Find where the given text appears and provide that cell's center as [X, Y] coordinate. 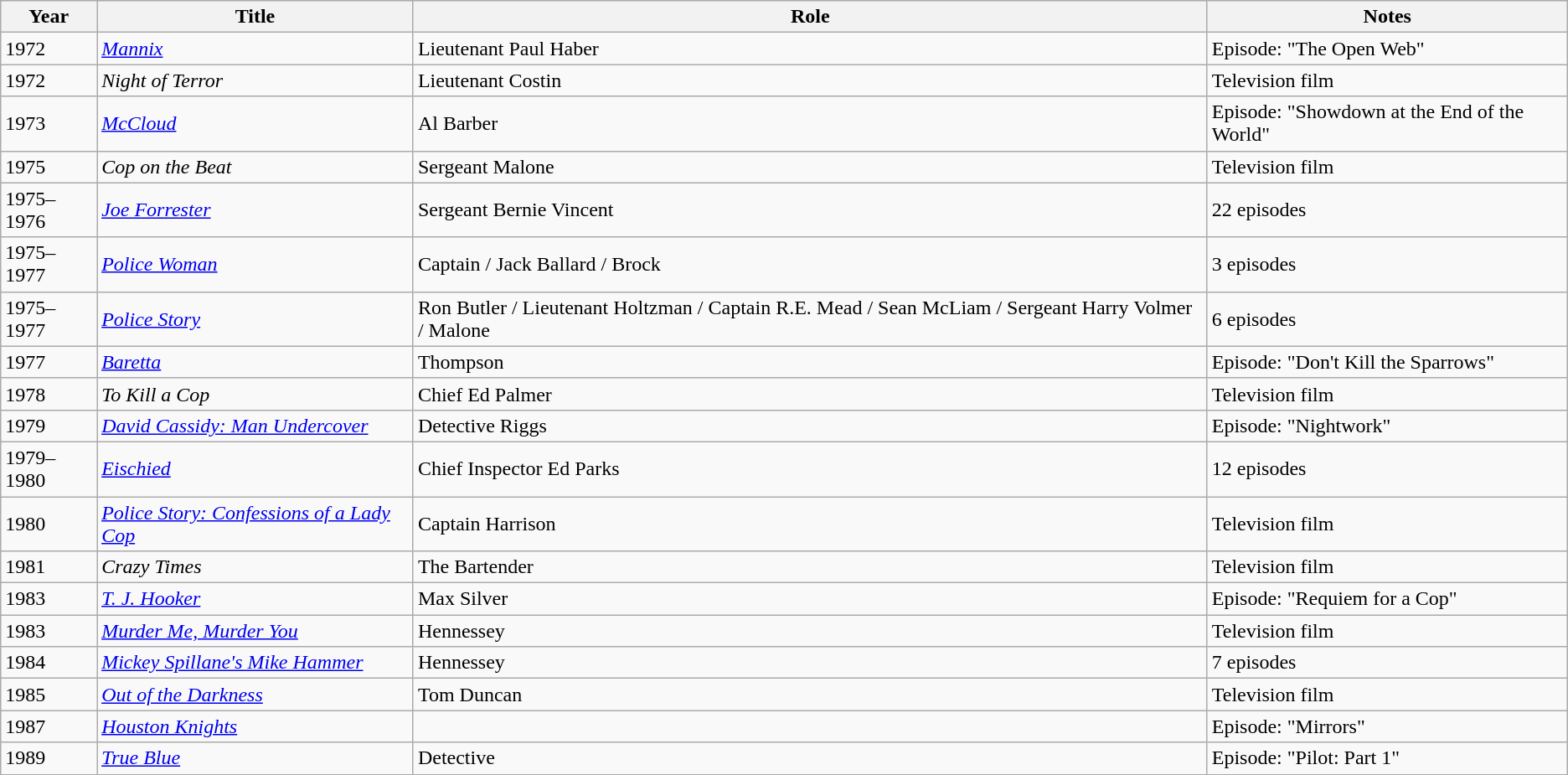
To Kill a Cop [255, 394]
Cop on the Beat [255, 167]
Title [255, 17]
Tom Duncan [810, 695]
1979 [49, 426]
Episode: "The Open Web" [1387, 49]
Out of the Darkness [255, 695]
Al Barber [810, 124]
Episode: "Don't Kill the Sparrows" [1387, 362]
Chief Inspector Ed Parks [810, 469]
Houston Knights [255, 726]
12 episodes [1387, 469]
Captain / Jack Ballard / Brock [810, 265]
True Blue [255, 758]
Baretta [255, 362]
Notes [1387, 17]
Lieutenant Paul Haber [810, 49]
Episode: "Showdown at the End of the World" [1387, 124]
1975–1976 [49, 209]
Murder Me, Murder You [255, 631]
3 episodes [1387, 265]
Role [810, 17]
Episode: "Mirrors" [1387, 726]
1985 [49, 695]
6 episodes [1387, 318]
Eischied [255, 469]
Detective [810, 758]
Ron Butler / Lieutenant Holtzman / Captain R.E. Mead / Sean McLiam / Sergeant Harry Volmer / Malone [810, 318]
Night of Terror [255, 80]
Episode: "Pilot: Part 1" [1387, 758]
Lieutenant Costin [810, 80]
1975 [49, 167]
1979–1980 [49, 469]
The Bartender [810, 567]
Mickey Spillane's Mike Hammer [255, 663]
Episode: "Nightwork" [1387, 426]
Max Silver [810, 599]
Captain Harrison [810, 523]
Sergeant Bernie Vincent [810, 209]
Police Story [255, 318]
1980 [49, 523]
T. J. Hooker [255, 599]
Thompson [810, 362]
1973 [49, 124]
Joe Forrester [255, 209]
Detective Riggs [810, 426]
Sergeant Malone [810, 167]
Year [49, 17]
22 episodes [1387, 209]
McCloud [255, 124]
Police Woman [255, 265]
1989 [49, 758]
Crazy Times [255, 567]
Mannix [255, 49]
7 episodes [1387, 663]
Chief Ed Palmer [810, 394]
1977 [49, 362]
Episode: "Requiem for a Cop" [1387, 599]
Police Story: Confessions of a Lady Cop [255, 523]
David Cassidy: Man Undercover [255, 426]
1987 [49, 726]
1981 [49, 567]
1978 [49, 394]
1984 [49, 663]
